Identify which cell holds the provided text, then report its (x, y) central coordinate. 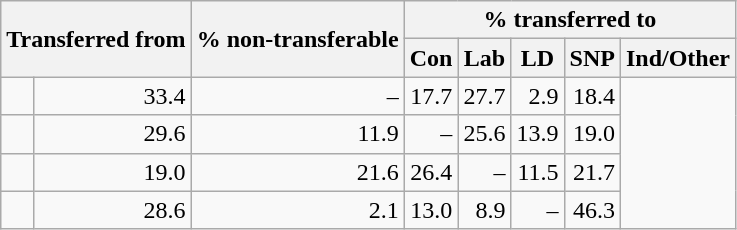
SNP (592, 58)
% transferred to (570, 20)
28.6 (113, 210)
11.9 (298, 134)
29.6 (113, 134)
21.7 (592, 172)
Lab (484, 58)
13.0 (431, 210)
33.4 (113, 96)
LD (538, 58)
26.4 (431, 172)
18.4 (592, 96)
25.6 (484, 134)
11.5 (538, 172)
Transferred from (96, 39)
% non-transferable (298, 39)
21.6 (298, 172)
2.9 (538, 96)
27.7 (484, 96)
46.3 (592, 210)
Ind/Other (678, 58)
8.9 (484, 210)
17.7 (431, 96)
Con (431, 58)
13.9 (538, 134)
2.1 (298, 210)
